Capture the cell that displays the provided text and extract its [x, y] central coordinate. 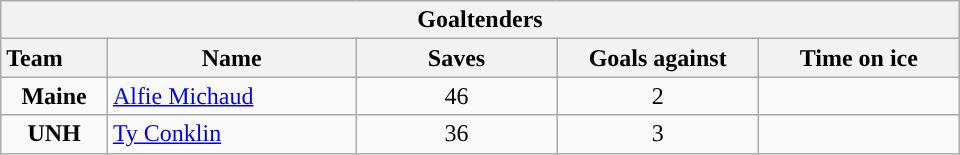
46 [456, 96]
3 [658, 134]
UNH [54, 134]
36 [456, 134]
Time on ice [858, 58]
Goaltenders [480, 20]
2 [658, 96]
Saves [456, 58]
Goals against [658, 58]
Maine [54, 96]
Name [232, 58]
Team [54, 58]
Alfie Michaud [232, 96]
Ty Conklin [232, 134]
